Output the [x, y] coordinate of the center of the cell containing the given text.  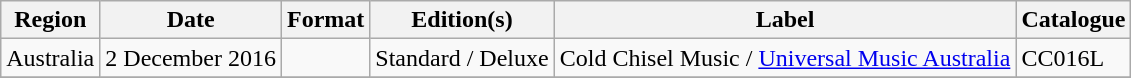
2 December 2016 [191, 58]
Label [785, 20]
Australia [50, 58]
Cold Chisel Music / Universal Music Australia [785, 58]
Date [191, 20]
Format [325, 20]
Catalogue [1074, 20]
Standard / Deluxe [462, 58]
Edition(s) [462, 20]
CC016L [1074, 58]
Region [50, 20]
